Extract the (x, y) coordinate from the center of the cell holding the provided text.  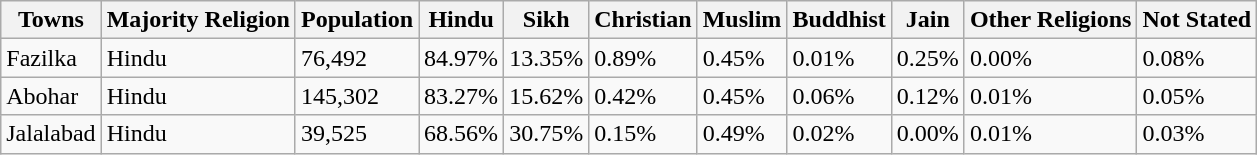
Fazilka (51, 58)
Christian (643, 20)
0.05% (1197, 96)
0.89% (643, 58)
13.35% (546, 58)
Jalalabad (51, 134)
145,302 (356, 96)
Towns (51, 20)
Majority Religion (198, 20)
0.08% (1197, 58)
76,492 (356, 58)
0.42% (643, 96)
0.25% (928, 58)
Not Stated (1197, 20)
Muslim (742, 20)
Abohar (51, 96)
Other Religions (1050, 20)
0.03% (1197, 134)
0.02% (839, 134)
Sikh (546, 20)
83.27% (462, 96)
Buddhist (839, 20)
68.56% (462, 134)
Population (356, 20)
39,525 (356, 134)
30.75% (546, 134)
84.97% (462, 58)
0.49% (742, 134)
Jain (928, 20)
0.15% (643, 134)
15.62% (546, 96)
0.12% (928, 96)
0.06% (839, 96)
